Locate the cell with the specified text and output its (X, Y) center coordinate. 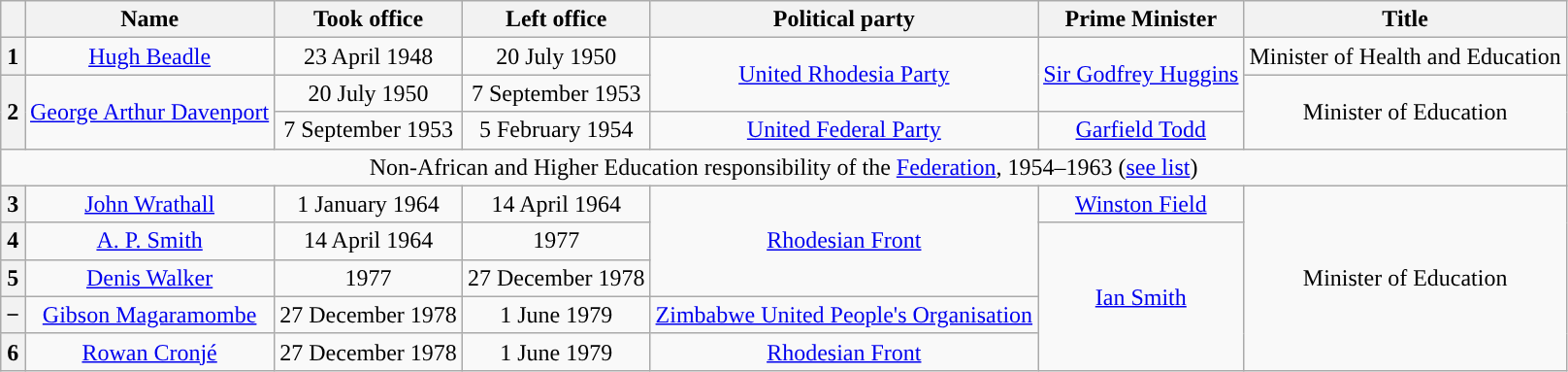
Denis Walker (149, 278)
Minister of Health and Education (1405, 56)
John Wrathall (149, 204)
Took office (369, 19)
1 (14, 56)
Left office (556, 19)
United Federal Party (844, 130)
Garfield Todd (1141, 130)
2 (14, 112)
Political party (844, 19)
United Rhodesia Party (844, 75)
23 April 1948 (369, 56)
Winston Field (1141, 204)
Non-African and Higher Education responsibility of the Federation, 1954–1963 (see list) (784, 167)
Prime Minister (1141, 19)
Hugh Beadle (149, 56)
Sir Godfrey Huggins (1141, 75)
Gibson Magaramombe (149, 315)
4 (14, 241)
Name (149, 19)
Zimbabwe United People's Organisation (844, 315)
Title (1405, 19)
6 (14, 352)
5 February 1954 (556, 130)
Rowan Cronjé (149, 352)
Ian Smith (1141, 296)
− (14, 315)
George Arthur Davenport (149, 112)
5 (14, 278)
1 January 1964 (369, 204)
A. P. Smith (149, 241)
3 (14, 204)
